Find where the given text appears and provide that cell's center as [X, Y] coordinate. 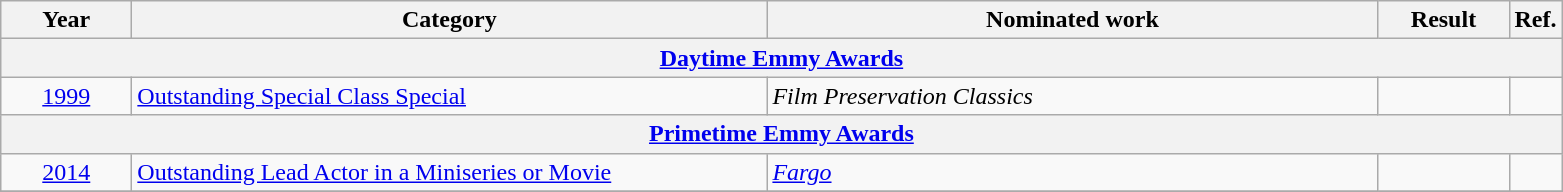
Ref. [1536, 20]
Fargo [1072, 172]
Primetime Emmy Awards [782, 134]
1999 [66, 96]
Film Preservation Classics [1072, 96]
Nominated work [1072, 20]
Year [66, 20]
Daytime Emmy Awards [782, 58]
Result [1444, 20]
Outstanding Special Class Special [450, 96]
Outstanding Lead Actor in a Miniseries or Movie [450, 172]
2014 [66, 172]
Category [450, 20]
